Extract the (X, Y) coordinate from the center of the cell holding the provided text.  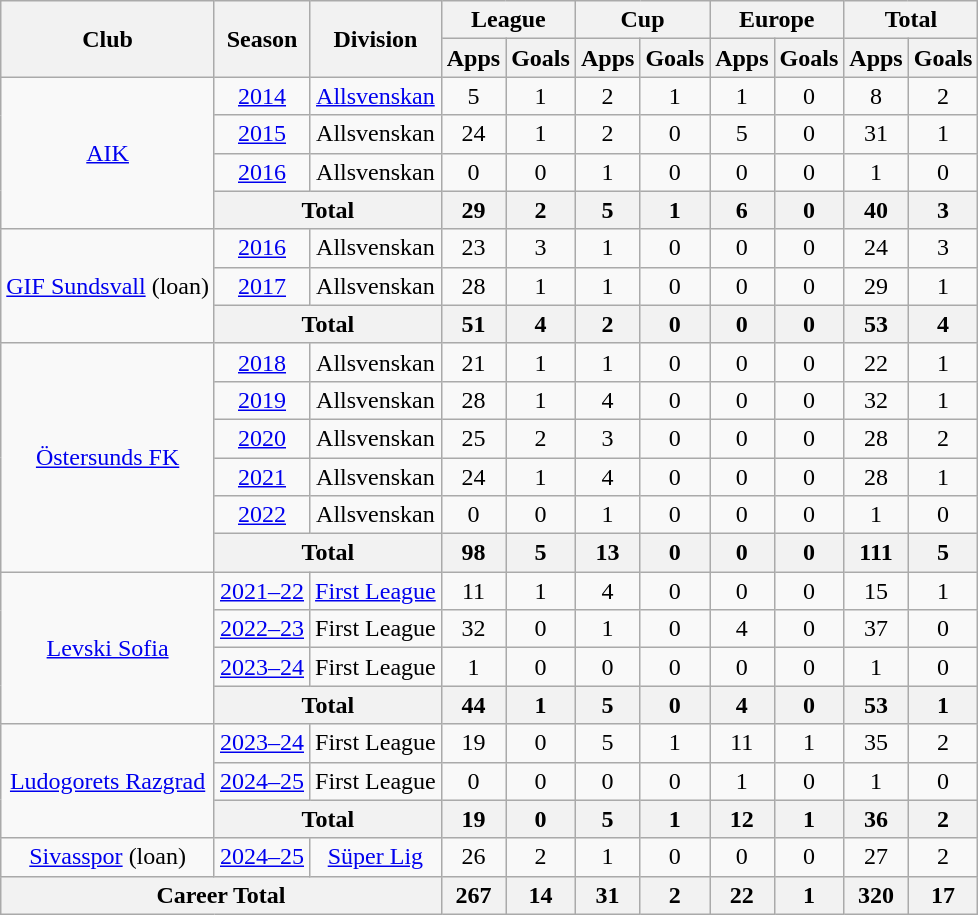
Süper Lig (376, 857)
Season (262, 39)
Östersunds FK (108, 457)
2015 (262, 134)
Ludogorets Razgrad (108, 781)
2014 (262, 96)
Career Total (221, 895)
267 (473, 895)
8 (876, 96)
Levski Sofia (108, 648)
Europe (777, 20)
6 (742, 210)
26 (473, 857)
Sivasspor (loan) (108, 857)
27 (876, 857)
51 (473, 324)
21 (473, 362)
37 (876, 629)
Division (376, 39)
2022 (262, 515)
12 (742, 819)
40 (876, 210)
2021 (262, 477)
15 (876, 591)
2019 (262, 400)
2018 (262, 362)
17 (943, 895)
GIF Sundsvall (loan) (108, 286)
2021–22 (262, 591)
2022–23 (262, 629)
35 (876, 743)
98 (473, 553)
13 (607, 553)
14 (541, 895)
320 (876, 895)
44 (473, 705)
2017 (262, 286)
2020 (262, 438)
AIK (108, 153)
League (508, 20)
Club (108, 39)
Cup (642, 20)
23 (473, 248)
111 (876, 553)
36 (876, 819)
25 (473, 438)
